Return the (X, Y) coordinate for the center point of the cell that contains the specified text.  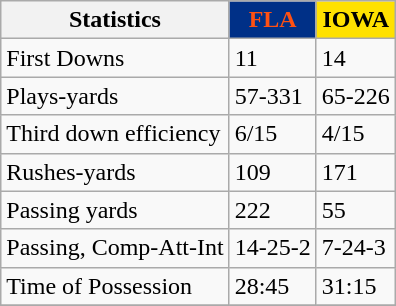
FLA (272, 20)
222 (272, 210)
Passing, Comp-Att-Int (115, 248)
Third down efficiency (115, 134)
14 (356, 58)
IOWA (356, 20)
Statistics (115, 20)
14-25-2 (272, 248)
Time of Possession (115, 286)
57-331 (272, 96)
31:15 (356, 286)
11 (272, 58)
7-24-3 (356, 248)
28:45 (272, 286)
109 (272, 172)
65-226 (356, 96)
6/15 (272, 134)
First Downs (115, 58)
55 (356, 210)
4/15 (356, 134)
Passing yards (115, 210)
Rushes-yards (115, 172)
Plays-yards (115, 96)
171 (356, 172)
